Provide the (X, Y) coordinate of the cell's center where the given text is located.  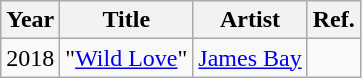
2018 (30, 58)
"Wild Love" (126, 58)
Artist (250, 20)
Ref. (334, 20)
Year (30, 20)
Title (126, 20)
James Bay (250, 58)
